Scan for the cell matching the given text and deliver its [x, y] coordinate at center. 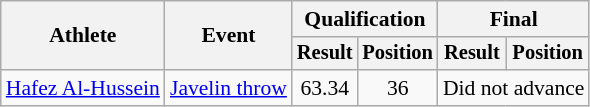
Hafez Al-Hussein [83, 88]
36 [397, 88]
Did not advance [514, 88]
Final [514, 19]
Javelin throw [228, 88]
Qualification [365, 19]
Athlete [83, 36]
Event [228, 36]
63.34 [325, 88]
